Find where the given text appears and provide that cell's center as (X, Y) coordinate. 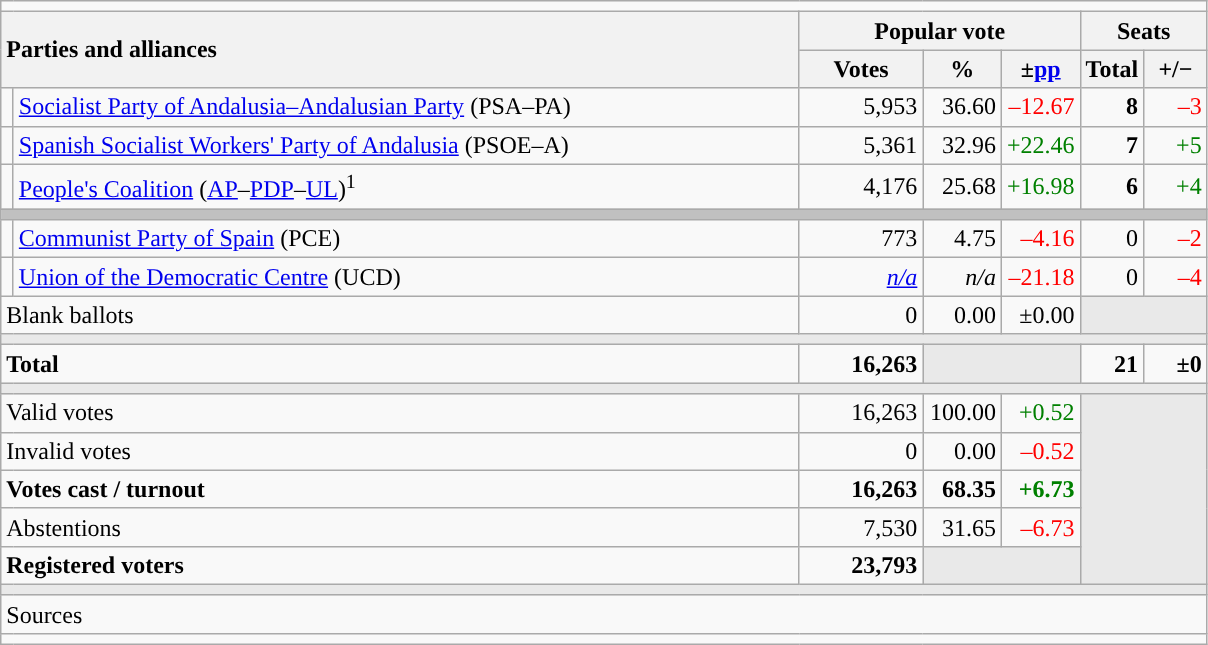
–6.73 (1040, 527)
7 (1112, 145)
Popular vote (940, 31)
7,530 (861, 527)
+/− (1176, 69)
Seats (1144, 31)
31.65 (962, 527)
4.75 (962, 239)
+6.73 (1040, 489)
±pp (1040, 69)
+16.98 (1040, 186)
Votes cast / turnout (400, 489)
4,176 (861, 186)
–12.67 (1040, 107)
–2 (1176, 239)
+5 (1176, 145)
Blank ballots (400, 315)
±0 (1176, 364)
5,953 (861, 107)
–0.52 (1040, 451)
773 (861, 239)
Abstentions (400, 527)
5,361 (861, 145)
–4.16 (1040, 239)
–4 (1176, 277)
36.60 (962, 107)
Parties and alliances (400, 50)
21 (1112, 364)
–21.18 (1040, 277)
+4 (1176, 186)
+0.52 (1040, 413)
Union of the Democratic Centre (UCD) (406, 277)
32.96 (962, 145)
% (962, 69)
8 (1112, 107)
Communist Party of Spain (PCE) (406, 239)
Spanish Socialist Workers' Party of Andalusia (PSOE–A) (406, 145)
+22.46 (1040, 145)
People's Coalition (AP–PDP–UL)1 (406, 186)
Registered voters (400, 565)
6 (1112, 186)
±0.00 (1040, 315)
23,793 (861, 565)
Socialist Party of Andalusia–Andalusian Party (PSA–PA) (406, 107)
68.35 (962, 489)
Sources (604, 614)
100.00 (962, 413)
25.68 (962, 186)
Invalid votes (400, 451)
–3 (1176, 107)
Valid votes (400, 413)
Votes (861, 69)
